Provide the (X, Y) coordinate of the cell's center where the given text is located.  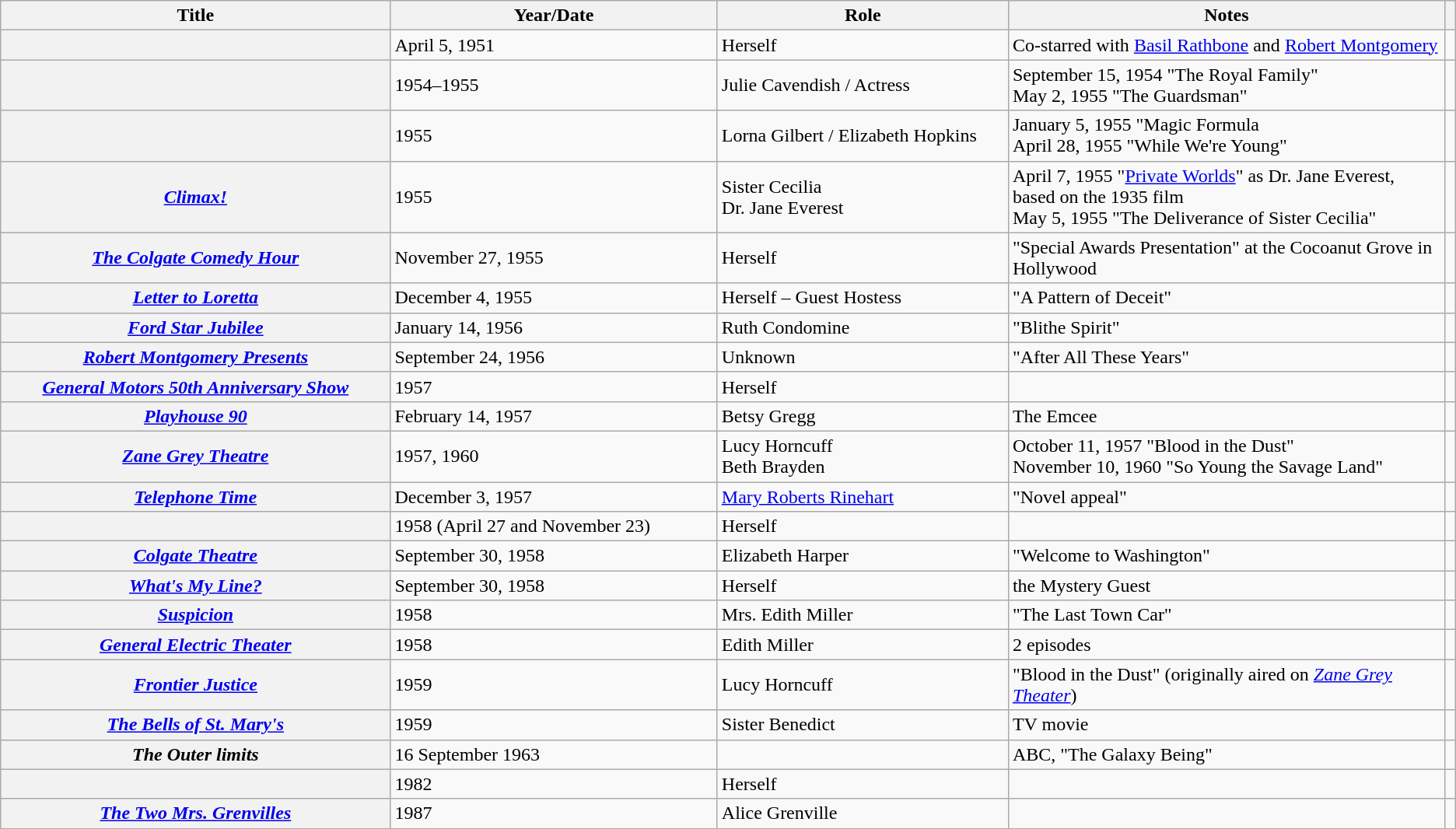
Robert Montgomery Presents (196, 357)
Ruth Condomine (863, 327)
The Outer limits (196, 754)
Mary Roberts Rinehart (863, 497)
December 3, 1957 (554, 497)
Unknown (863, 357)
General Motors 50th Anniversary Show (196, 387)
September 24, 1956 (554, 357)
December 4, 1955 (554, 298)
1954–1955 (554, 86)
Notes (1226, 16)
1957, 1960 (554, 456)
Julie Cavendish / Actress (863, 86)
1958 (April 27 and November 23) (554, 526)
TV movie (1226, 725)
Betsy Gregg (863, 416)
February 14, 1957 (554, 416)
Colgate Theatre (196, 556)
October 11, 1957 "Blood in the Dust"November 10, 1960 "So Young the Savage Land" (1226, 456)
"After All These Years" (1226, 357)
Herself – Guest Hostess (863, 298)
"The Last Town Car" (1226, 615)
Climax! (196, 197)
16 September 1963 (554, 754)
The Emcee (1226, 416)
The Two Mrs. Grenvilles (196, 813)
April 7, 1955 "Private Worlds" as Dr. Jane Everest, based on the 1935 filmMay 5, 1955 "The Deliverance of Sister Cecilia" (1226, 197)
General Electric Theater (196, 645)
Mrs. Edith Miller (863, 615)
Ford Star Jubilee (196, 327)
Letter to Loretta (196, 298)
What's My Line? (196, 586)
Role (863, 16)
The Bells of St. Mary's (196, 725)
Lucy Horncuff Beth Brayden (863, 456)
"A Pattern of Deceit" (1226, 298)
Lorna Gilbert / Elizabeth Hopkins (863, 135)
"Special Awards Presentation" at the Cocoanut Grove in Hollywood (1226, 258)
Elizabeth Harper (863, 556)
The Colgate Comedy Hour (196, 258)
Zane Grey Theatre (196, 456)
Co-starred with Basil Rathbone and Robert Montgomery (1226, 45)
Title (196, 16)
"Novel appeal" (1226, 497)
1957 (554, 387)
September 15, 1954 "The Royal Family"May 2, 1955 "The Guardsman" (1226, 86)
1982 (554, 784)
1987 (554, 813)
Alice Grenville (863, 813)
January 14, 1956 (554, 327)
Year/Date (554, 16)
"Blood in the Dust" (originally aired on Zane Grey Theater) (1226, 684)
Lucy Horncuff (863, 684)
Frontier Justice (196, 684)
"Blithe Spirit" (1226, 327)
Suspicion (196, 615)
Telephone Time (196, 497)
Edith Miller (863, 645)
April 5, 1951 (554, 45)
January 5, 1955 "Magic FormulaApril 28, 1955 "While We're Young" (1226, 135)
"Welcome to Washington" (1226, 556)
Sister CeciliaDr. Jane Everest (863, 197)
Playhouse 90 (196, 416)
Sister Benedict (863, 725)
2 episodes (1226, 645)
November 27, 1955 (554, 258)
the Mystery Guest (1226, 586)
ABC, "The Galaxy Being" (1226, 754)
